Return the (X, Y) coordinate for the center point of the cell that contains the specified text.  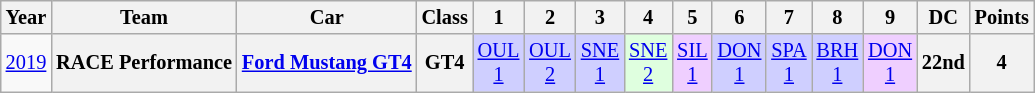
7 (788, 17)
6 (739, 17)
Points (1002, 17)
Ford Mustang GT4 (327, 63)
1 (499, 17)
Year (26, 17)
DC (944, 17)
GT4 (445, 63)
5 (692, 17)
Class (445, 17)
9 (890, 17)
BRH1 (838, 63)
3 (600, 17)
2019 (26, 63)
SIL1 (692, 63)
OUL1 (499, 63)
22nd (944, 63)
SNE2 (648, 63)
SPA1 (788, 63)
SNE1 (600, 63)
OUL2 (550, 63)
RACE Performance (144, 63)
Team (144, 17)
2 (550, 17)
8 (838, 17)
Car (327, 17)
